Output the (X, Y) coordinate of the center of the cell containing the given text.  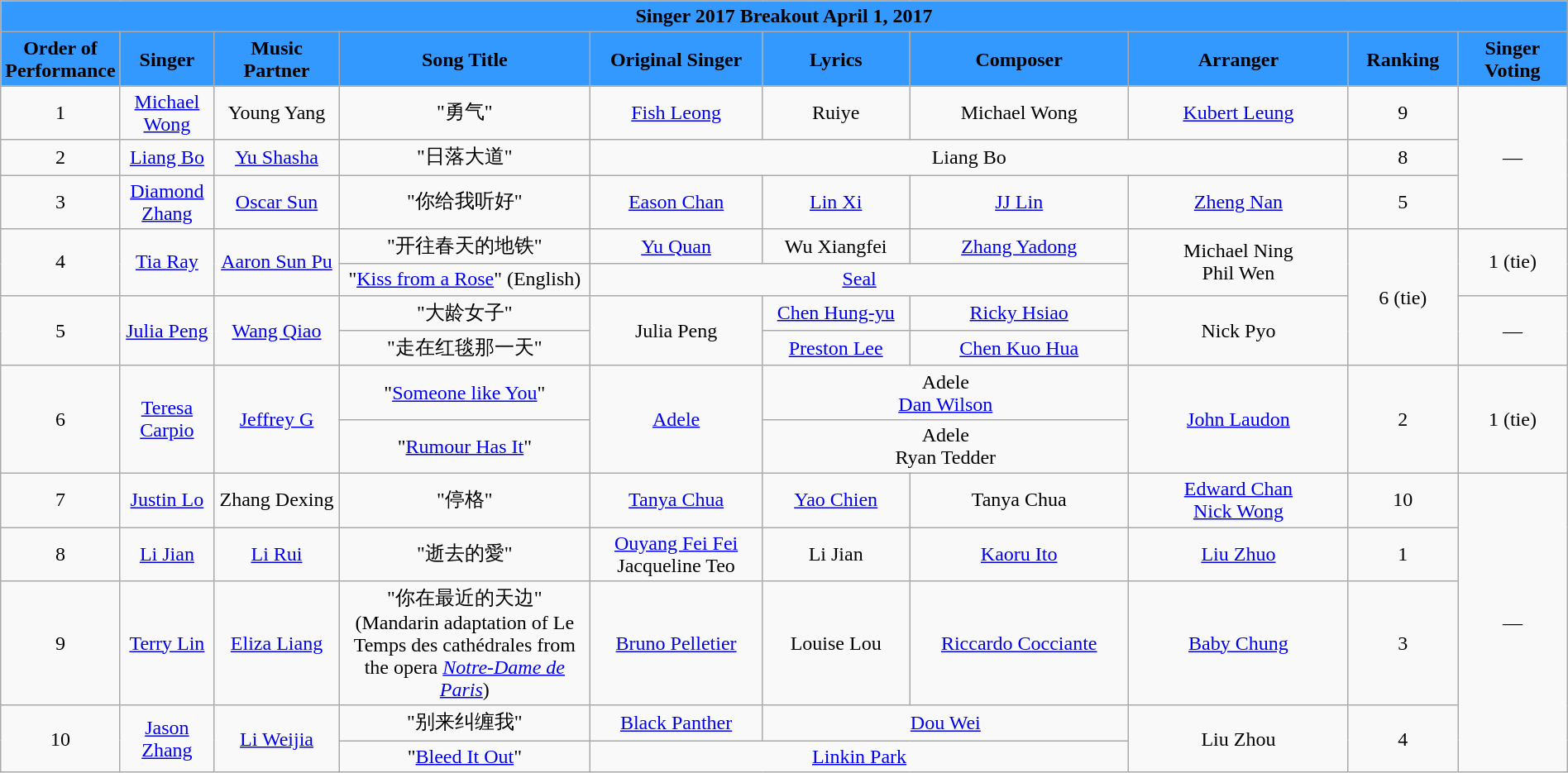
Ranking (1403, 60)
Lyrics (836, 60)
"停格" (465, 499)
AdeleRyan Tedder (946, 446)
Jeffrey G (277, 419)
Yu Shasha (277, 157)
Justin Lo (167, 499)
Arranger (1239, 60)
"Kiss from a Rose" (English) (465, 279)
Chen Hung-yu (836, 313)
Song Title (465, 60)
Teresa Carpio (167, 419)
"Someone like You" (465, 392)
Adele (676, 419)
Young Yang (277, 112)
"你给我听好" (465, 202)
Diamond Zhang (167, 202)
Wu Xiangfei (836, 246)
Kaoru Ito (1019, 554)
Michael Ning Phil Wen (1239, 263)
Aaron Sun Pu (277, 263)
Zheng Nan (1239, 202)
Order of Performance (60, 60)
Ruiye (836, 112)
Music Partner (277, 60)
Terry Lin (167, 643)
Black Panther (676, 723)
Singer Voting (1513, 60)
Ouyang Fei FeiJacqueline Teo (676, 554)
Louise Lou (836, 643)
Seal (858, 279)
Bruno Pelletier (676, 643)
"Rumour Has It" (465, 446)
Composer (1019, 60)
Linkin Park (858, 756)
"逝去的愛" (465, 554)
Baby Chung (1239, 643)
Preston Lee (836, 349)
Ricky Hsiao (1019, 313)
Oscar Sun (277, 202)
John Laudon (1239, 419)
Singer (167, 60)
Eliza Liang (277, 643)
Kubert Leung (1239, 112)
Jason Zhang (167, 739)
Li Weijia (277, 739)
Li Rui (277, 554)
Dou Wei (946, 723)
"开往春天的地铁" (465, 246)
Fish Leong (676, 112)
"日落大道" (465, 157)
Yu Quan (676, 246)
Liu Zhou (1239, 739)
Lin Xi (836, 202)
Yao Chien (836, 499)
6 (tie) (1403, 298)
Wang Qiao (277, 331)
"别来纠缠我" (465, 723)
Singer 2017 Breakout April 1, 2017 (784, 17)
Original Singer (676, 60)
7 (60, 499)
Chen Kuo Hua (1019, 349)
AdeleDan Wilson (946, 392)
Nick Pyo (1239, 331)
Liu Zhuo (1239, 554)
Zhang Dexing (277, 499)
Zhang Yadong (1019, 246)
JJ Lin (1019, 202)
Tia Ray (167, 263)
"Bleed It Out" (465, 756)
"大龄女子" (465, 313)
6 (60, 419)
"勇气" (465, 112)
"你在最近的天边" (Mandarin adaptation of Le Temps des cathédrales from the opera Notre-Dame de Paris) (465, 643)
Riccardo Cocciante (1019, 643)
"走在红毯那一天" (465, 349)
Edward Chan Nick Wong (1239, 499)
Eason Chan (676, 202)
